Output the (x, y) coordinate of the center of the cell containing the given text.  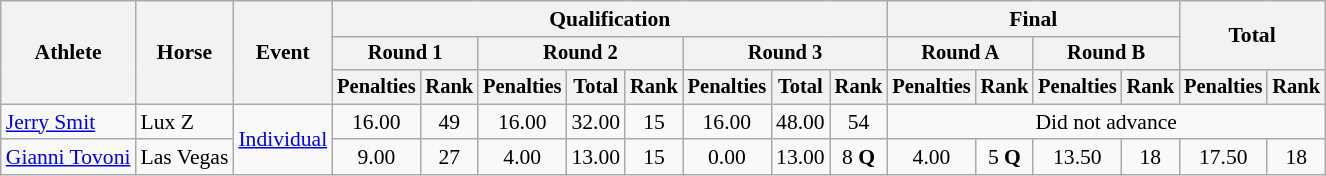
Gianni Tovoni (68, 158)
Did not advance (1106, 122)
49 (450, 122)
Qualification (610, 19)
Final (1033, 19)
Round 2 (580, 54)
Lux Z (184, 122)
13.50 (1077, 158)
9.00 (376, 158)
27 (450, 158)
Horse (184, 52)
Jerry Smit (68, 122)
0.00 (727, 158)
Individual (282, 140)
48.00 (800, 122)
5 Q (1005, 158)
Las Vegas (184, 158)
Round 3 (786, 54)
Round 1 (405, 54)
Event (282, 52)
Round B (1106, 54)
32.00 (596, 122)
Round A (960, 54)
8 Q (859, 158)
17.50 (1223, 158)
Athlete (68, 52)
54 (859, 122)
